Determine the (x, y) coordinate at the center of the cell enclosing the given text.  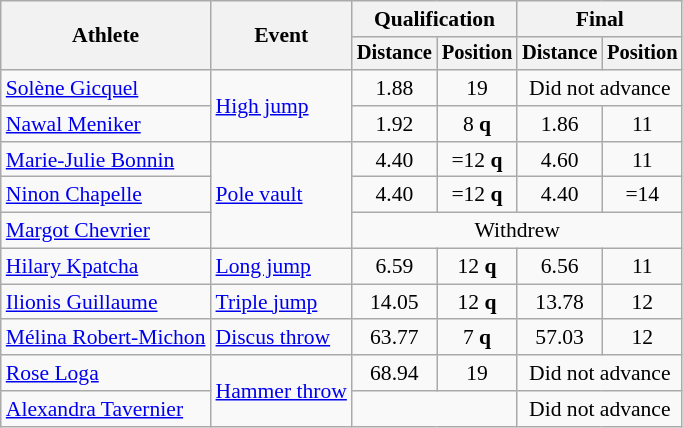
4.60 (560, 160)
=14 (642, 195)
Mélina Robert-Michon (106, 338)
Nawal Meniker (106, 124)
Margot Chevrier (106, 231)
8 q (477, 124)
1.88 (394, 88)
6.56 (560, 267)
Final (600, 19)
Withdrew (518, 231)
Hilary Kpatcha (106, 267)
Marie-Julie Bonnin (106, 160)
Athlete (106, 36)
Solène Gicquel (106, 88)
Long jump (282, 267)
Rose Loga (106, 373)
Alexandra Tavernier (106, 409)
Qualification (434, 19)
Pole vault (282, 196)
63.77 (394, 338)
6.59 (394, 267)
1.92 (394, 124)
14.05 (394, 302)
High jump (282, 106)
1.86 (560, 124)
Triple jump (282, 302)
Event (282, 36)
13.78 (560, 302)
Ninon Chapelle (106, 195)
57.03 (560, 338)
7 q (477, 338)
68.94 (394, 373)
Hammer throw (282, 390)
Discus throw (282, 338)
Ilionis Guillaume (106, 302)
